Output the [X, Y] coordinate of the center of the cell containing the given text.  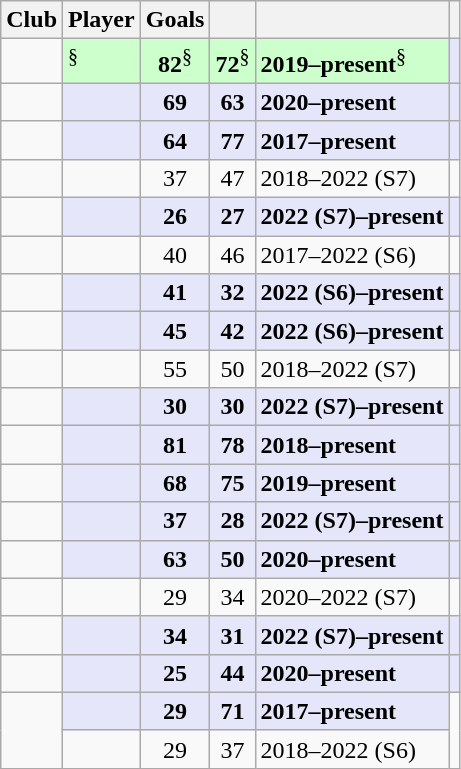
32 [232, 293]
Club [32, 20]
72§ [232, 62]
55 [175, 369]
28 [232, 521]
§ [102, 62]
42 [232, 331]
47 [232, 178]
68 [175, 483]
82§ [175, 62]
2018–2022 (S6) [352, 749]
25 [175, 673]
41 [175, 293]
2019–present [352, 483]
40 [175, 255]
2020–2022 (S7) [352, 597]
2018–present [352, 445]
45 [175, 331]
26 [175, 217]
78 [232, 445]
44 [232, 673]
27 [232, 217]
46 [232, 255]
64 [175, 140]
81 [175, 445]
31 [232, 635]
75 [232, 483]
71 [232, 711]
77 [232, 140]
2019–present§ [352, 62]
Goals [175, 20]
2017–2022 (S6) [352, 255]
69 [175, 102]
Player [102, 20]
